Identify which cell holds the provided text, then report its [x, y] central coordinate. 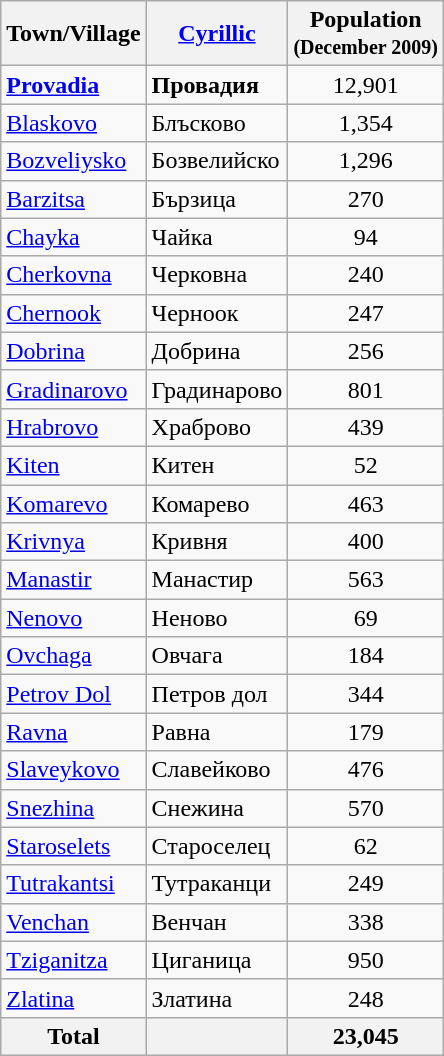
184 [366, 656]
248 [366, 998]
52 [366, 465]
Venchan [74, 922]
Храброво [217, 427]
62 [366, 846]
Blaskovo [74, 123]
69 [366, 618]
Китен [217, 465]
Dobrina [74, 351]
Total [74, 1036]
Комарево [217, 503]
Черковна [217, 275]
1,354 [366, 123]
Венчан [217, 922]
Славейково [217, 770]
Slaveykovo [74, 770]
Златина [217, 998]
439 [366, 427]
270 [366, 199]
179 [366, 732]
Gradinarovo [74, 389]
Ravna [74, 732]
Krivnya [74, 542]
Chayka [74, 237]
247 [366, 313]
Staroselets [74, 846]
Kiten [74, 465]
240 [366, 275]
Nenovo [74, 618]
563 [366, 580]
Cyrillic [217, 34]
Добрина [217, 351]
Староселец [217, 846]
Неново [217, 618]
Черноок [217, 313]
23,045 [366, 1036]
463 [366, 503]
Овчага [217, 656]
Тутраканци [217, 884]
801 [366, 389]
Population(December 2009) [366, 34]
Tziganitza [74, 960]
Равна [217, 732]
Cherkovna [74, 275]
Zlatina [74, 998]
Кривня [217, 542]
476 [366, 770]
Hrabrovo [74, 427]
Tutrakantsi [74, 884]
Ovchaga [74, 656]
Bozveliysko [74, 161]
Бозвелийско [217, 161]
Манастир [217, 580]
400 [366, 542]
12,901 [366, 85]
Manastir [74, 580]
Бързица [217, 199]
570 [366, 808]
Снежина [217, 808]
1,296 [366, 161]
Петров дол [217, 694]
950 [366, 960]
Petrov Dol [74, 694]
Блъсково [217, 123]
Провадия [217, 85]
Barzitsa [74, 199]
Градинарово [217, 389]
Komarevo [74, 503]
344 [366, 694]
Provadia [74, 85]
256 [366, 351]
338 [366, 922]
Чайка [217, 237]
249 [366, 884]
94 [366, 237]
Chernook [74, 313]
Циганица [217, 960]
Town/Village [74, 34]
Snezhina [74, 808]
